Search for the cell housing the specified text and yield its (x, y) center coordinate. 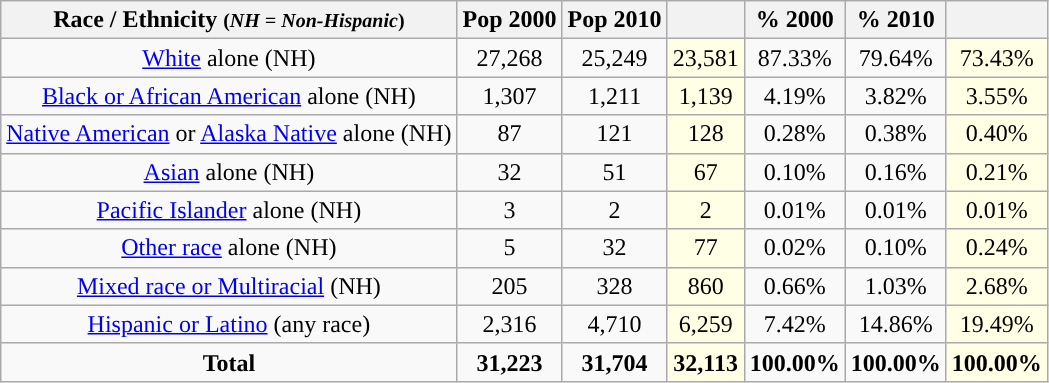
4.19% (794, 96)
Asian alone (NH) (229, 172)
Pacific Islander alone (NH) (229, 210)
328 (614, 286)
% 2000 (794, 20)
Total (229, 362)
White alone (NH) (229, 58)
0.40% (996, 134)
Black or African American alone (NH) (229, 96)
Pop 2010 (614, 20)
23,581 (706, 58)
31,223 (510, 362)
Native American or Alaska Native alone (NH) (229, 134)
87.33% (794, 58)
121 (614, 134)
Mixed race or Multiracial (NH) (229, 286)
31,704 (614, 362)
1,211 (614, 96)
25,249 (614, 58)
73.43% (996, 58)
Pop 2000 (510, 20)
0.38% (896, 134)
87 (510, 134)
5 (510, 248)
7.42% (794, 324)
% 2010 (896, 20)
2,316 (510, 324)
1,307 (510, 96)
3.55% (996, 96)
19.49% (996, 324)
4,710 (614, 324)
77 (706, 248)
51 (614, 172)
Hispanic or Latino (any race) (229, 324)
0.66% (794, 286)
3.82% (896, 96)
0.02% (794, 248)
2.68% (996, 286)
27,268 (510, 58)
32,113 (706, 362)
Other race alone (NH) (229, 248)
6,259 (706, 324)
0.28% (794, 134)
1.03% (896, 286)
1,139 (706, 96)
0.24% (996, 248)
79.64% (896, 58)
205 (510, 286)
67 (706, 172)
0.21% (996, 172)
860 (706, 286)
0.16% (896, 172)
3 (510, 210)
128 (706, 134)
14.86% (896, 324)
Race / Ethnicity (NH = Non-Hispanic) (229, 20)
